Capture the cell that displays the provided text and extract its (x, y) central coordinate. 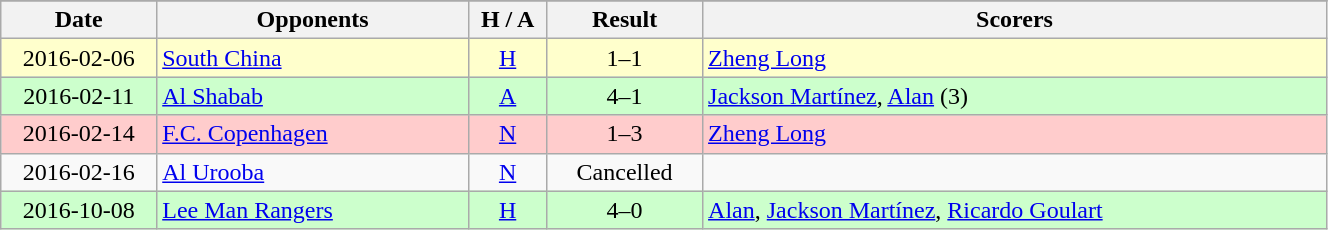
2016-02-11 (79, 96)
F.C. Copenhagen (313, 134)
1–3 (625, 134)
Alan, Jackson Martínez, Ricardo Goulart (1015, 210)
2016-10-08 (79, 210)
Jackson Martínez, Alan (3) (1015, 96)
H / A (508, 20)
2016-02-06 (79, 58)
A (508, 96)
Date (79, 20)
1–1 (625, 58)
Lee Man Rangers (313, 210)
Al Urooba (313, 172)
Result (625, 20)
Opponents (313, 20)
2016-02-16 (79, 172)
2016-02-14 (79, 134)
Scorers (1015, 20)
4–0 (625, 210)
Cancelled (625, 172)
Al Shabab (313, 96)
4–1 (625, 96)
South China (313, 58)
